Pinpoint the cell where the given text exists, returning its (X, Y) midpoint coordinate. 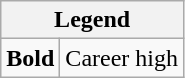
Legend (92, 20)
Career high (122, 58)
Bold (30, 58)
